For the text-containing cell, return its midpoint in [X, Y] coordinate format. 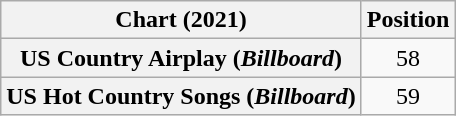
59 [408, 96]
Chart (2021) [181, 20]
US Country Airplay (Billboard) [181, 58]
US Hot Country Songs (Billboard) [181, 96]
58 [408, 58]
Position [408, 20]
